Locate the cell with the specified text and output its (X, Y) center coordinate. 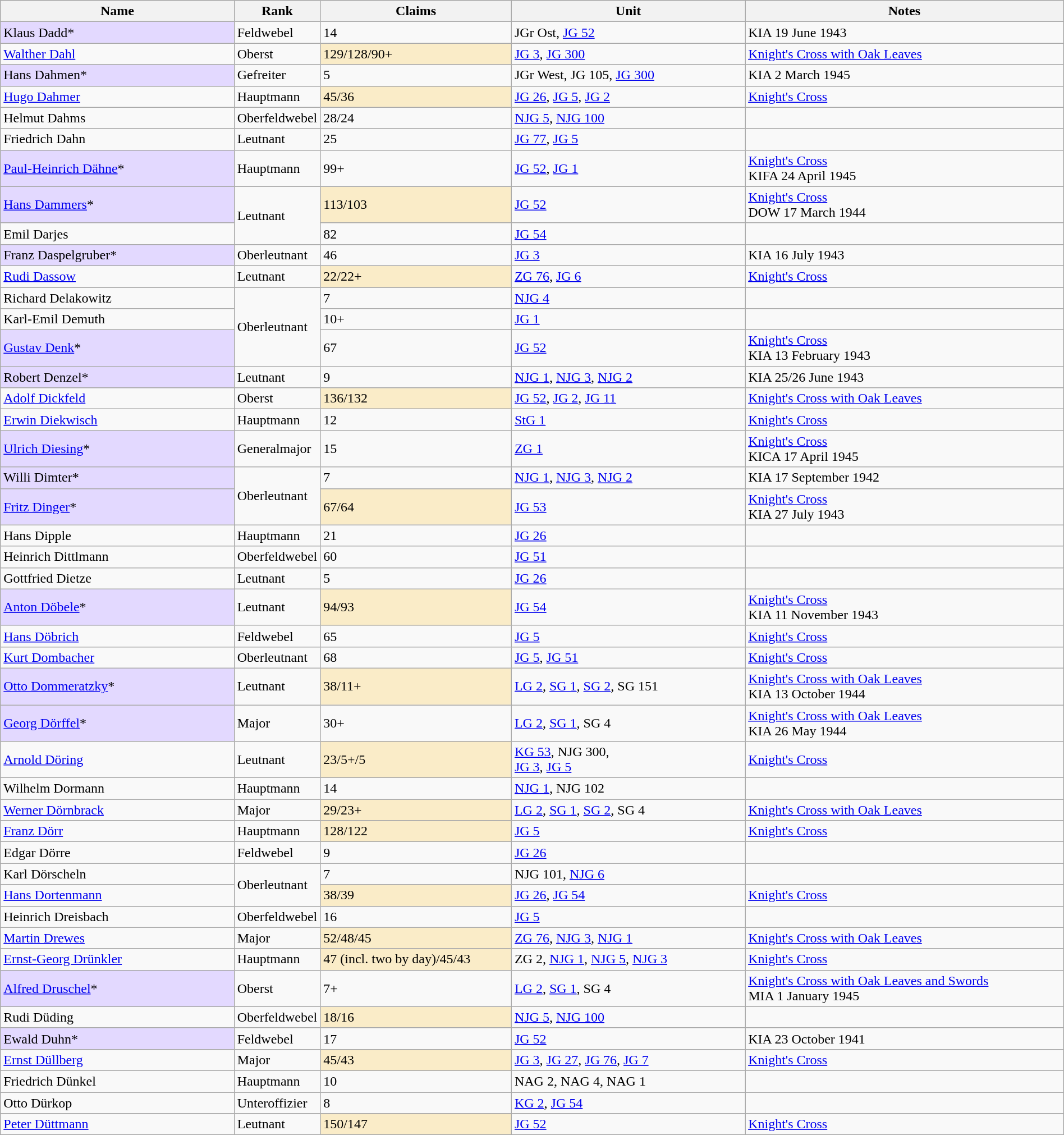
ZG 1 (628, 449)
128/122 (416, 831)
16 (416, 917)
52/48/45 (416, 938)
38/39 (416, 895)
Hans Dammers* (117, 204)
Karl Dörscheln (117, 874)
Ernst-Georg Drünkler (117, 959)
LG 2, SG 1, SG 2, SG 151 (628, 686)
28/24 (416, 118)
Knight's Cross with Oak LeavesKIA 13 October 1944 (905, 686)
Klaus Dadd* (117, 33)
38/11+ (416, 686)
JG 77, JG 5 (628, 139)
KIA 23 October 1941 (905, 1038)
Claims (416, 11)
Richard Delakowitz (117, 298)
Ernst Düllberg (117, 1060)
45/43 (416, 1060)
JG 3, JG 300 (628, 54)
136/132 (416, 399)
Heinrich Dittlmann (117, 557)
150/147 (416, 1124)
ZG 76, JG 6 (628, 276)
Gefreiter (277, 75)
JG 1 (628, 319)
Edgar Dörre (117, 853)
67/64 (416, 506)
Gustav Denk* (117, 348)
Generalmajor (277, 449)
113/103 (416, 204)
Hans Dahmen* (117, 75)
KG 53, NJG 300,JG 3, JG 5 (628, 760)
Heinrich Dreisbach (117, 917)
Erwin Diekwisch (117, 420)
Friedrich Dahn (117, 139)
Knight's CrossKIA 13 February 1943 (905, 348)
Rank (277, 11)
JG 3, JG 27, JG 76, JG 7 (628, 1060)
Karl-Emil Demuth (117, 319)
KIA 19 June 1943 (905, 33)
Martin Drewes (117, 938)
Georg Dörffel* (117, 723)
Adolf Dickfeld (117, 399)
129/128/90+ (416, 54)
JG 53 (628, 506)
JGr West, JG 105, JG 300 (628, 75)
JG 26, JG 5, JG 2 (628, 97)
Willi Dimter* (117, 478)
ZG 76, NJG 3, NJG 1 (628, 938)
8 (416, 1103)
Walther Dahl (117, 54)
JG 51 (628, 557)
Kurt Dombacher (117, 657)
Hans Döbrich (117, 636)
JG 26, JG 54 (628, 895)
30+ (416, 723)
7+ (416, 988)
12 (416, 420)
KIA 2 March 1945 (905, 75)
67 (416, 348)
Rudi Dassow (117, 276)
Ulrich Diesing* (117, 449)
Knight's Cross with Oak Leaves and SwordsMIA 1 January 1945 (905, 988)
Arnold Döring (117, 760)
Ewald Duhn* (117, 1038)
46 (416, 255)
NAG 2, NAG 4, NAG 1 (628, 1081)
Notes (905, 11)
Friedrich Dünkel (117, 1081)
NJG 1, NJG 102 (628, 789)
Wilhelm Dormann (117, 789)
KIA 17 September 1942 (905, 478)
65 (416, 636)
Name (117, 11)
NJG 4 (628, 298)
82 (416, 234)
Fritz Dinger* (117, 506)
Hans Dipple (117, 536)
Hans Dortenmann (117, 895)
JG 5, JG 51 (628, 657)
Otto Dürkop (117, 1103)
22/22+ (416, 276)
25 (416, 139)
Anton Döbele* (117, 607)
JG 52, JG 2, JG 11 (628, 399)
Werner Dörnbrack (117, 810)
Unteroffizier (277, 1103)
94/93 (416, 607)
KG 2, JG 54 (628, 1103)
StG 1 (628, 420)
10+ (416, 319)
Gottfried Dietze (117, 578)
KIA 25/26 June 1943 (905, 377)
18/16 (416, 1017)
LG 2, SG 1, SG 2, SG 4 (628, 810)
10 (416, 1081)
Franz Daspelgruber* (117, 255)
Knight's Cross with Oak LeavesKIA 26 May 1944 (905, 723)
68 (416, 657)
15 (416, 449)
Knight's CrossKIA 27 July 1943 (905, 506)
JGr Ost, JG 52 (628, 33)
KIA 16 July 1943 (905, 255)
ZG 2, NJG 1, NJG 5, NJG 3 (628, 959)
23/5+/5 (416, 760)
Peter Düttmann (117, 1124)
NJG 101, NJG 6 (628, 874)
Rudi Düding (117, 1017)
99+ (416, 168)
Unit (628, 11)
Paul-Heinrich Dähne* (117, 168)
Robert Denzel* (117, 377)
Knight's CrossKIFA 24 April 1945 (905, 168)
Knight's CrossDOW 17 March 1944 (905, 204)
45/36 (416, 97)
Franz Dörr (117, 831)
21 (416, 536)
Knight's CrossKICA 17 April 1945 (905, 449)
JG 3 (628, 255)
Knight's CrossKIA 11 November 1943 (905, 607)
29/23+ (416, 810)
Otto Dommeratzky* (117, 686)
JG 52, JG 1 (628, 168)
17 (416, 1038)
Helmut Dahms (117, 118)
Emil Darjes (117, 234)
60 (416, 557)
Alfred Druschel* (117, 988)
47 (incl. two by day)/45/43 (416, 959)
Hugo Dahmer (117, 97)
